Find where the given text appears and provide that cell's center as [x, y] coordinate. 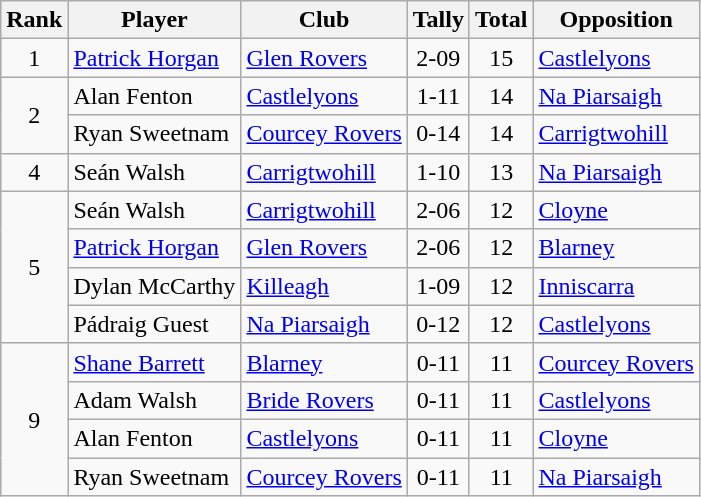
Opposition [616, 20]
5 [34, 267]
Player [154, 20]
Inniscarra [616, 286]
Pádraig Guest [154, 324]
Killeagh [324, 286]
Club [324, 20]
Shane Barrett [154, 362]
Total [501, 20]
Tally [438, 20]
1-09 [438, 286]
Bride Rovers [324, 400]
Rank [34, 20]
1 [34, 58]
0-12 [438, 324]
15 [501, 58]
9 [34, 419]
2-09 [438, 58]
13 [501, 172]
4 [34, 172]
0-14 [438, 134]
2 [34, 115]
1-10 [438, 172]
Dylan McCarthy [154, 286]
Adam Walsh [154, 400]
1-11 [438, 96]
